Capture the cell that displays the provided text and extract its [X, Y] central coordinate. 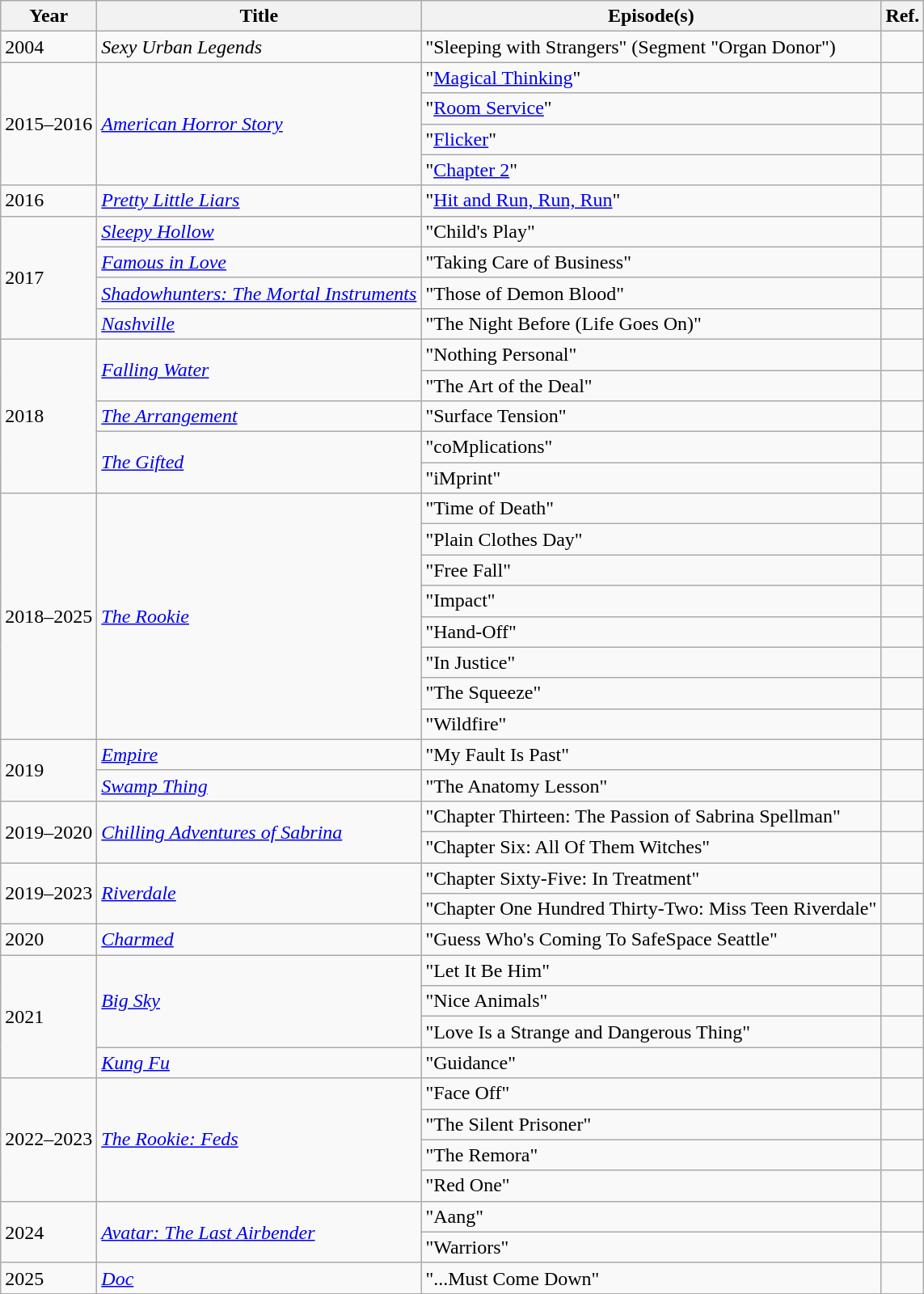
"Hand-Off" [652, 632]
2019–2023 [49, 893]
Sleepy Hollow [259, 231]
Riverdale [259, 893]
Kung Fu [259, 1063]
"The Silent Prisoner" [652, 1124]
"Free Fall" [652, 570]
2016 [49, 201]
The Arrangement [259, 417]
Pretty Little Liars [259, 201]
"Flicker" [652, 139]
The Rookie [259, 616]
"Room Service" [652, 108]
Doc [259, 1278]
"Sleeping with Strangers" (Segment "Organ Donor") [652, 47]
The Rookie: Feds [259, 1140]
Avatar: The Last Airbender [259, 1232]
"Those of Demon Blood" [652, 293]
Famous in Love [259, 262]
"The Remora" [652, 1155]
2020 [49, 940]
2022–2023 [49, 1140]
2024 [49, 1232]
Nashville [259, 323]
"Plain Clothes Day" [652, 539]
Shadowhunters: The Mortal Instruments [259, 293]
"The Squeeze" [652, 693]
"Face Off" [652, 1093]
"Nice Animals" [652, 1001]
"Child's Play" [652, 231]
"Guidance" [652, 1063]
"The Art of the Deal" [652, 386]
"Time of Death" [652, 509]
"Wildfire" [652, 724]
Empire [259, 755]
2019–2020 [49, 831]
"coMplications" [652, 447]
Title [259, 16]
"The Anatomy Lesson" [652, 785]
"Chapter One Hundred Thirty-Two: Miss Teen Riverdale" [652, 909]
"Magical Thinking" [652, 78]
"iMprint" [652, 478]
2004 [49, 47]
"Chapter 2" [652, 170]
"Chapter Thirteen: The Passion of Sabrina Spellman" [652, 816]
2019 [49, 770]
Swamp Thing [259, 785]
"Chapter Sixty-Five: In Treatment" [652, 877]
"Red One" [652, 1186]
2018–2025 [49, 616]
The Gifted [259, 463]
"Guess Who's Coming To SafeSpace Seattle" [652, 940]
"Impact" [652, 601]
2015–2016 [49, 124]
"Taking Care of Business" [652, 262]
Charmed [259, 940]
"...Must Come Down" [652, 1278]
American Horror Story [259, 124]
Ref. [902, 16]
2025 [49, 1278]
"Surface Tension" [652, 417]
Big Sky [259, 1001]
Sexy Urban Legends [259, 47]
"My Fault Is Past" [652, 755]
Episode(s) [652, 16]
"Nothing Personal" [652, 354]
"Warriors" [652, 1247]
"In Justice" [652, 662]
2021 [49, 1017]
"Aang" [652, 1216]
Year [49, 16]
"Let It Be Him" [652, 970]
2018 [49, 416]
"Hit and Run, Run, Run" [652, 201]
"Love Is a Strange and Dangerous Thing" [652, 1032]
"Chapter Six: All Of Them Witches" [652, 847]
Falling Water [259, 370]
Chilling Adventures of Sabrina [259, 831]
"The Night Before (Life Goes On)" [652, 323]
2017 [49, 277]
